Detect which cell encompasses the target text, then output its (X, Y) center coordinate. 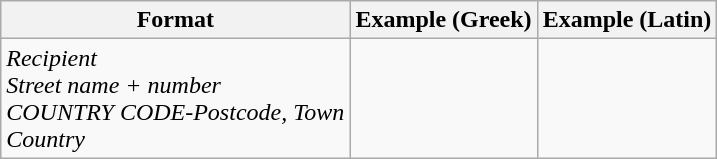
RecipientStreet name + numberCOUNTRY CODE-Postcode, TownCountry (176, 98)
Example (Latin) (627, 20)
Example (Greek) (444, 20)
Format (176, 20)
